Find where the given text appears and provide that cell's center as (x, y) coordinate. 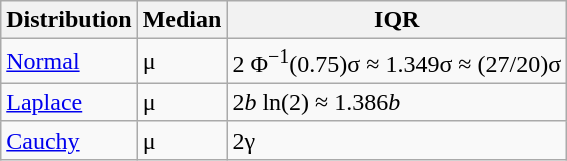
Laplace (69, 102)
Cauchy (69, 140)
Median (182, 20)
IQR (397, 20)
2γ (397, 140)
Distribution (69, 20)
2 Φ−1(0.75)σ ≈ 1.349σ ≈ (27/20)σ (397, 62)
2b ln(2) ≈ 1.386b (397, 102)
Normal (69, 62)
